Capture the cell that displays the provided text and extract its (x, y) central coordinate. 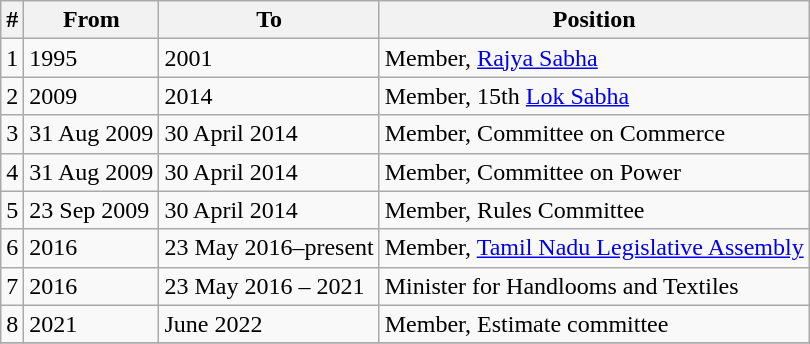
8 (12, 324)
Member, Rajya Sabha (594, 58)
2009 (92, 96)
2001 (269, 58)
23 Sep 2009 (92, 210)
5 (12, 210)
# (12, 20)
June 2022 (269, 324)
Member, Rules Committee (594, 210)
Member, Estimate committee (594, 324)
Minister for Handlooms and Textiles (594, 286)
23 May 2016 – 2021 (269, 286)
To (269, 20)
1 (12, 58)
Member, Tamil Nadu Legislative Assembly (594, 248)
Member, 15th Lok Sabha (594, 96)
Position (594, 20)
3 (12, 134)
From (92, 20)
23 May 2016–present (269, 248)
7 (12, 286)
6 (12, 248)
Member, Committee on Power (594, 172)
1995 (92, 58)
Member, Committee on Commerce (594, 134)
2014 (269, 96)
2 (12, 96)
4 (12, 172)
2021 (92, 324)
